Find where the given text appears and provide that cell's center as [X, Y] coordinate. 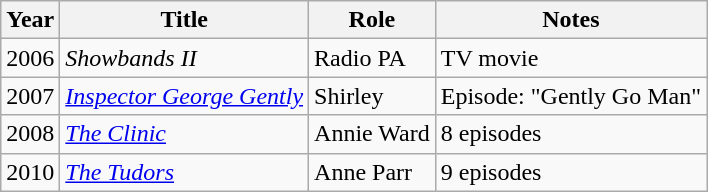
Title [184, 20]
The Tudors [184, 172]
Radio PA [372, 58]
Episode: "Gently Go Man" [570, 96]
Notes [570, 20]
Year [30, 20]
Anne Parr [372, 172]
2008 [30, 134]
2007 [30, 96]
2006 [30, 58]
9 episodes [570, 172]
Shirley [372, 96]
2010 [30, 172]
Inspector George Gently [184, 96]
The Clinic [184, 134]
Showbands II [184, 58]
TV movie [570, 58]
Role [372, 20]
Annie Ward [372, 134]
8 episodes [570, 134]
